Locate the cell with the specified text and output its [x, y] center coordinate. 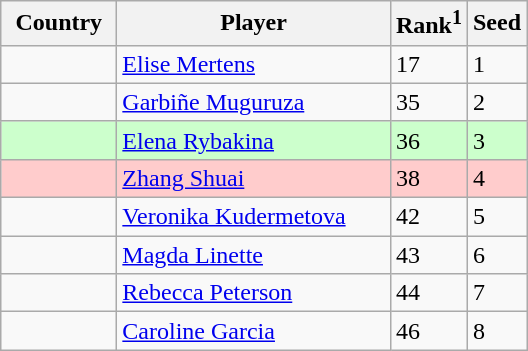
Caroline Garcia [254, 331]
Seed [496, 24]
Rebecca Peterson [254, 293]
3 [496, 140]
Country [59, 24]
Elena Rybakina [254, 140]
1 [496, 64]
Player [254, 24]
Rank1 [428, 24]
17 [428, 64]
4 [496, 178]
Magda Linette [254, 255]
43 [428, 255]
7 [496, 293]
46 [428, 331]
36 [428, 140]
38 [428, 178]
42 [428, 217]
35 [428, 102]
8 [496, 331]
Veronika Kudermetova [254, 217]
Garbiñe Muguruza [254, 102]
6 [496, 255]
Zhang Shuai [254, 178]
5 [496, 217]
2 [496, 102]
44 [428, 293]
Elise Mertens [254, 64]
